Locate the cell with the specified text and output its [X, Y] center coordinate. 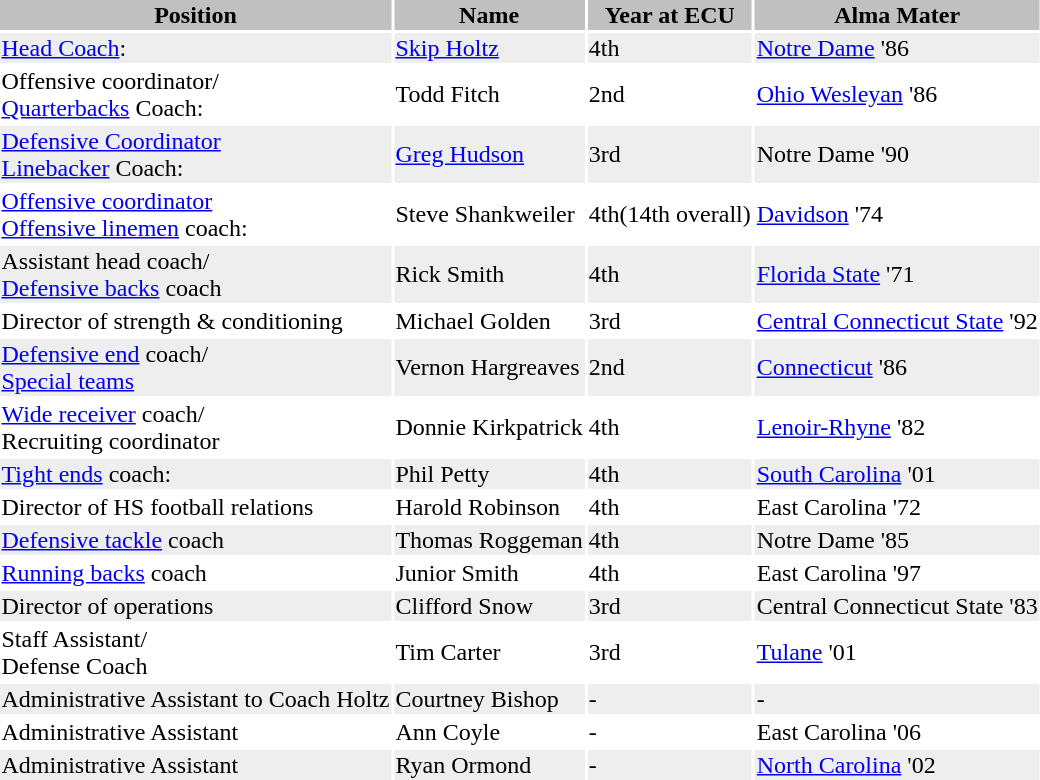
Skip Holtz [489, 48]
Assistant head coach/Defensive backs coach [196, 274]
Defensive end coach/Special teams [196, 368]
Courtney Bishop [489, 699]
Offensive coordinatorOffensive linemen coach: [196, 214]
Michael Golden [489, 321]
Offensive coordinator/Quarterbacks Coach: [196, 94]
Administrative Assistant to Coach Holtz [196, 699]
Thomas Roggeman [489, 540]
Rick Smith [489, 274]
Harold Robinson [489, 507]
Central Connecticut State '83 [897, 606]
East Carolina '06 [897, 732]
Vernon Hargreaves [489, 368]
East Carolina '97 [897, 573]
Alma Mater [897, 15]
Tim Carter [489, 652]
Greg Hudson [489, 154]
Lenoir-Rhyne '82 [897, 428]
Notre Dame '86 [897, 48]
Phil Petty [489, 474]
Todd Fitch [489, 94]
Tight ends coach: [196, 474]
East Carolina '72 [897, 507]
Director of operations [196, 606]
Davidson '74 [897, 214]
Position [196, 15]
Name [489, 15]
Defensive tackle coach [196, 540]
Steve Shankweiler [489, 214]
Clifford Snow [489, 606]
North Carolina '02 [897, 765]
Director of HS football relations [196, 507]
Director of strength & conditioning [196, 321]
4th(14th overall) [670, 214]
Staff Assistant/Defense Coach [196, 652]
Defensive CoordinatorLinebacker Coach: [196, 154]
Junior Smith [489, 573]
South Carolina '01 [897, 474]
Head Coach: [196, 48]
Donnie Kirkpatrick [489, 428]
Ohio Wesleyan '86 [897, 94]
Central Connecticut State '92 [897, 321]
Notre Dame '85 [897, 540]
Wide receiver coach/Recruiting coordinator [196, 428]
Running backs coach [196, 573]
Ann Coyle [489, 732]
Year at ECU [670, 15]
Tulane '01 [897, 652]
Florida State '71 [897, 274]
Ryan Ormond [489, 765]
Connecticut '86 [897, 368]
Notre Dame '90 [897, 154]
